Return (X, Y) of the center of cell containing provided text 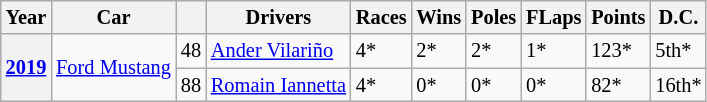
82* (618, 85)
1* (554, 51)
Ford Mustang (114, 68)
88 (191, 85)
Points (618, 17)
Poles (494, 17)
Romain Iannetta (278, 85)
48 (191, 51)
Year (26, 17)
123* (618, 51)
2019 (26, 68)
5th* (678, 51)
16th* (678, 85)
D.C. (678, 17)
Drivers (278, 17)
Wins (440, 17)
Ander Vilariño (278, 51)
FLaps (554, 17)
Car (114, 17)
Races (382, 17)
